Determine the (x, y) coordinate at the center of the cell enclosing the given text.  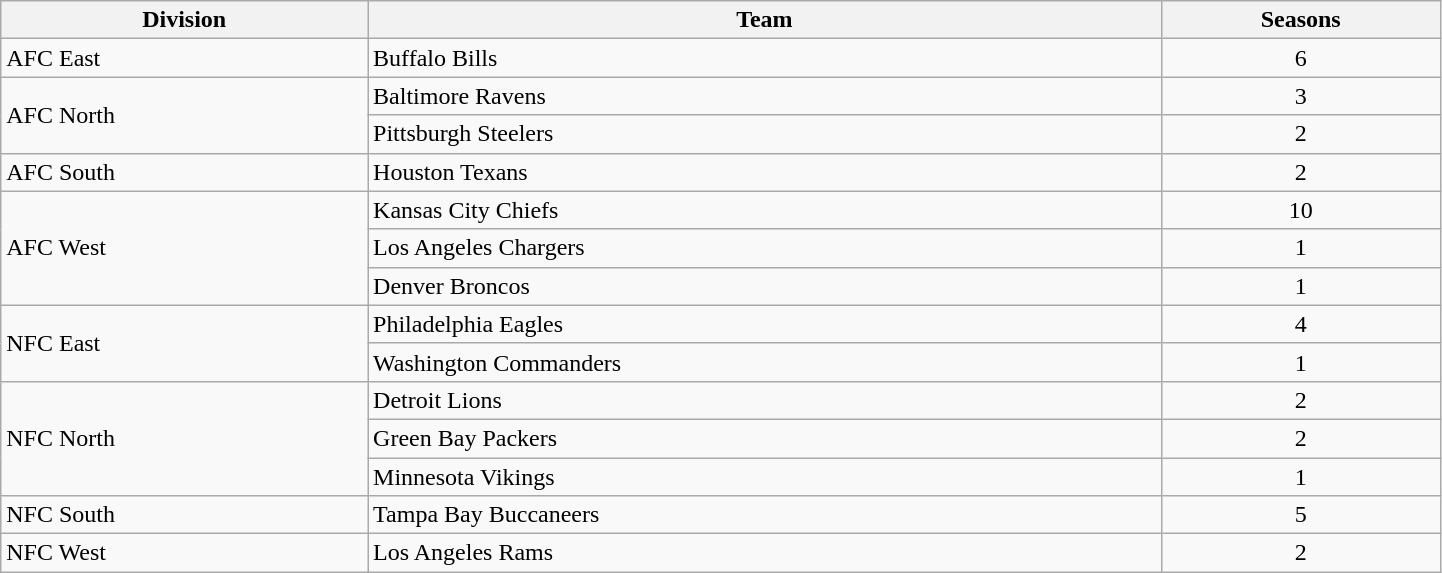
Los Angeles Chargers (765, 248)
NFC South (184, 515)
Baltimore Ravens (765, 96)
AFC North (184, 115)
AFC West (184, 248)
Washington Commanders (765, 362)
5 (1300, 515)
Tampa Bay Buccaneers (765, 515)
Kansas City Chiefs (765, 210)
NFC North (184, 438)
Minnesota Vikings (765, 477)
4 (1300, 324)
Team (765, 20)
AFC East (184, 58)
Pittsburgh Steelers (765, 134)
Los Angeles Rams (765, 553)
Houston Texans (765, 172)
3 (1300, 96)
NFC West (184, 553)
Seasons (1300, 20)
6 (1300, 58)
Denver Broncos (765, 286)
Detroit Lions (765, 400)
Green Bay Packers (765, 438)
10 (1300, 210)
AFC South (184, 172)
Buffalo Bills (765, 58)
Philadelphia Eagles (765, 324)
NFC East (184, 343)
Division (184, 20)
